Search for the cell housing the specified text and yield its [X, Y] center coordinate. 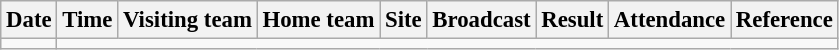
Site [404, 20]
Reference [785, 20]
Visiting team [188, 20]
Attendance [670, 20]
Broadcast [482, 20]
Result [572, 20]
Date [29, 20]
Home team [318, 20]
Time [88, 20]
